Pinpoint the cell where the given text exists, returning its (X, Y) midpoint coordinate. 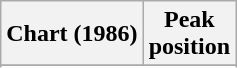
Chart (1986) (72, 34)
Peakposition (189, 34)
